Capture the cell that displays the provided text and extract its [X, Y] central coordinate. 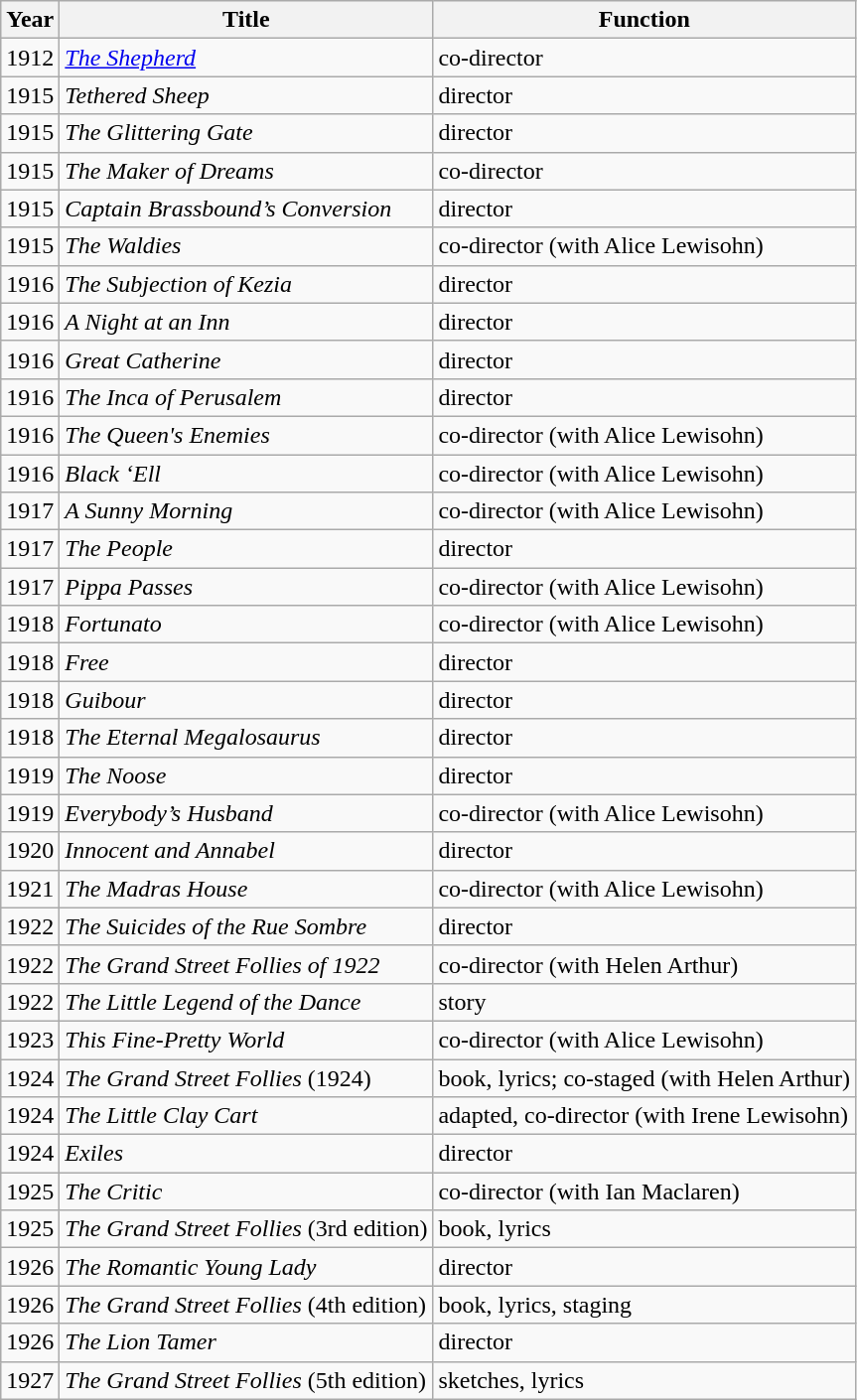
Everybody’s Husband [246, 813]
The Madras House [246, 889]
book, lyrics [644, 1229]
Black ‘Ell [246, 474]
The Waldies [246, 246]
A Sunny Morning [246, 511]
book, lyrics; co-staged (with Helen Arthur) [644, 1077]
Free [246, 662]
1920 [30, 851]
The Glittering Gate [246, 133]
Exiles [246, 1154]
Captain Brassbound’s Conversion [246, 209]
The Eternal Megalosaurus [246, 738]
The Grand Street Follies (5th edition) [246, 1380]
story [644, 1002]
sketches, lyrics [644, 1380]
Pippa Passes [246, 587]
Fortunato [246, 625]
Tethered Sheep [246, 95]
1921 [30, 889]
The Romantic Young Lady [246, 1267]
Guibour [246, 700]
The Critic [246, 1191]
book, lyrics, staging [644, 1305]
co-director (with Helen Arthur) [644, 964]
The Little Legend of the Dance [246, 1002]
The Noose [246, 775]
Innocent and Annabel [246, 851]
The Grand Street Follies of 1922 [246, 964]
The Grand Street Follies (3rd edition) [246, 1229]
A Night at an Inn [246, 322]
The Lion Tamer [246, 1342]
The Grand Street Follies (4th edition) [246, 1305]
Great Catherine [246, 359]
The Maker of Dreams [246, 171]
The Shepherd [246, 58]
Year [30, 20]
1923 [30, 1040]
The Grand Street Follies (1924) [246, 1077]
co-director (with Ian Maclaren) [644, 1191]
The People [246, 549]
Function [644, 20]
The Suicides of the Rue Sombre [246, 926]
The Inca of Perusalem [246, 397]
1927 [30, 1380]
This Fine-Pretty World [246, 1040]
Title [246, 20]
The Subjection of Kezia [246, 284]
The Queen's Enemies [246, 435]
The Little Clay Cart [246, 1116]
adapted, co-director (with Irene Lewisohn) [644, 1116]
1912 [30, 58]
